For the text-containing cell, return its midpoint in (X, Y) coordinate format. 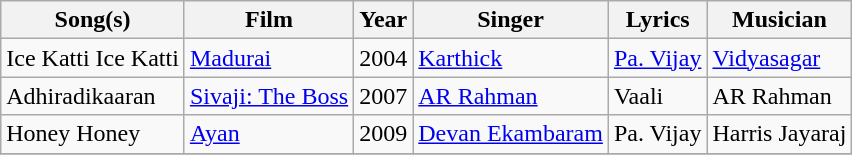
Film (268, 20)
2004 (384, 58)
Vaali (658, 96)
Lyrics (658, 20)
Ayan (268, 134)
Song(s) (93, 20)
Harris Jayaraj (780, 134)
Vidyasagar (780, 58)
Madurai (268, 58)
Ice Katti Ice Katti (93, 58)
Musician (780, 20)
Devan Ekambaram (511, 134)
Adhiradikaaran (93, 96)
Karthick (511, 58)
Year (384, 20)
2007 (384, 96)
Honey Honey (93, 134)
Sivaji: The Boss (268, 96)
2009 (384, 134)
Singer (511, 20)
